Output the [x, y] coordinate of the center of the cell containing the given text.  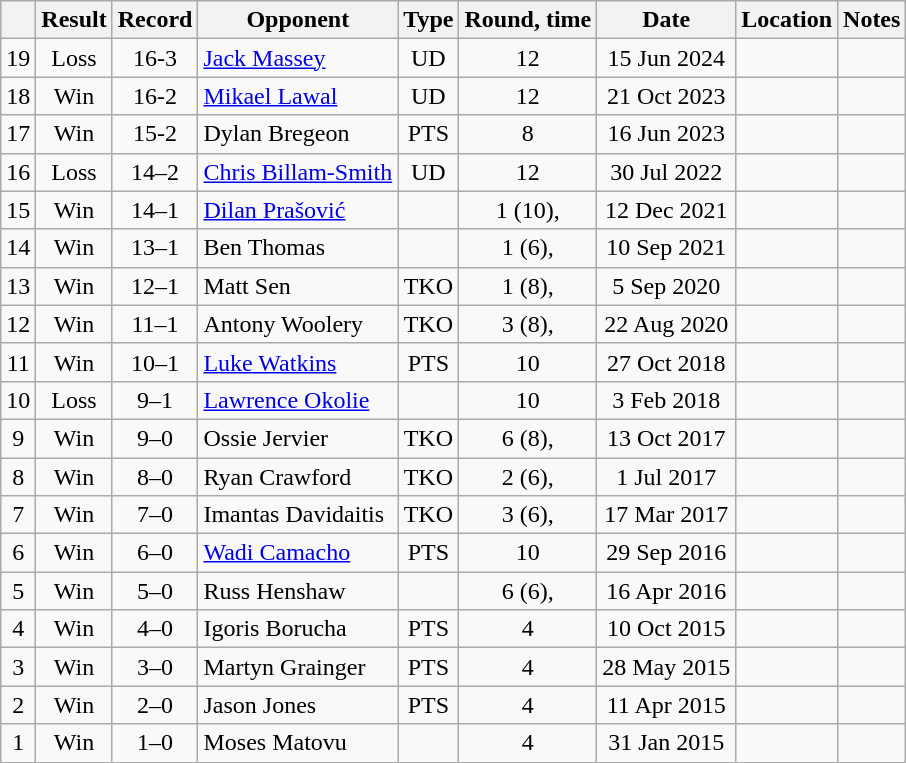
Jack Massey [298, 58]
16 Apr 2016 [666, 591]
14–1 [155, 210]
22 Aug 2020 [666, 324]
1 Jul 2017 [666, 477]
11 [18, 362]
21 Oct 2023 [666, 96]
30 Jul 2022 [666, 172]
15 Jun 2024 [666, 58]
2 [18, 705]
3 (8), [528, 324]
6 [18, 553]
11 Apr 2015 [666, 705]
11–1 [155, 324]
Mikael Lawal [298, 96]
9–0 [155, 438]
Igoris Borucha [298, 629]
Luke Watkins [298, 362]
5 [18, 591]
8–0 [155, 477]
Chris Billam-Smith [298, 172]
14–2 [155, 172]
16-3 [155, 58]
Notes [872, 20]
31 Jan 2015 [666, 743]
Opponent [298, 20]
Antony Woolery [298, 324]
6–0 [155, 553]
5–0 [155, 591]
10 Sep 2021 [666, 248]
1–0 [155, 743]
13 Oct 2017 [666, 438]
Moses Matovu [298, 743]
Dilan Prašović [298, 210]
13 [18, 286]
Dylan Bregeon [298, 134]
3 [18, 667]
3 (6), [528, 515]
Date [666, 20]
4–0 [155, 629]
1 (8), [528, 286]
14 [18, 248]
Record [155, 20]
15-2 [155, 134]
Round, time [528, 20]
12 Dec 2021 [666, 210]
9–1 [155, 400]
12–1 [155, 286]
Lawrence Okolie [298, 400]
Ben Thomas [298, 248]
6 (6), [528, 591]
7 [18, 515]
19 [18, 58]
Russ Henshaw [298, 591]
27 Oct 2018 [666, 362]
2 (6), [528, 477]
Wadi Camacho [298, 553]
17 Mar 2017 [666, 515]
16 Jun 2023 [666, 134]
Jason Jones [298, 705]
28 May 2015 [666, 667]
1 (6), [528, 248]
10–1 [155, 362]
Type [428, 20]
1 (10), [528, 210]
1 [18, 743]
Martyn Grainger [298, 667]
7–0 [155, 515]
Ryan Crawford [298, 477]
17 [18, 134]
3–0 [155, 667]
3 Feb 2018 [666, 400]
16 [18, 172]
18 [18, 96]
15 [18, 210]
6 (8), [528, 438]
Result [74, 20]
Ossie Jervier [298, 438]
Matt Sen [298, 286]
10 Oct 2015 [666, 629]
Imantas Davidaitis [298, 515]
5 Sep 2020 [666, 286]
9 [18, 438]
29 Sep 2016 [666, 553]
2–0 [155, 705]
16-2 [155, 96]
13–1 [155, 248]
Location [787, 20]
